Output the (x, y) coordinate of the center of the cell containing the given text.  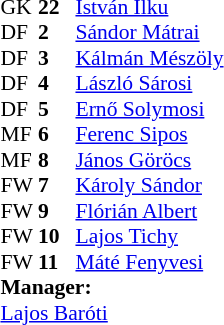
2 (57, 33)
6 (57, 135)
Ernő Solymosi (149, 109)
László Sárosi (149, 83)
10 (57, 237)
Manager: (112, 287)
Máté Fenyvesi (149, 262)
11 (57, 262)
9 (57, 211)
Sándor Mátrai (149, 33)
5 (57, 109)
János Göröcs (149, 160)
Károly Sándor (149, 185)
4 (57, 83)
Kálmán Mészöly (149, 58)
Ferenc Sipos (149, 135)
8 (57, 160)
7 (57, 185)
3 (57, 58)
Flórián Albert (149, 211)
Lajos Tichy (149, 237)
